From the cell containing the given text, extract its center point as (x, y) coordinate. 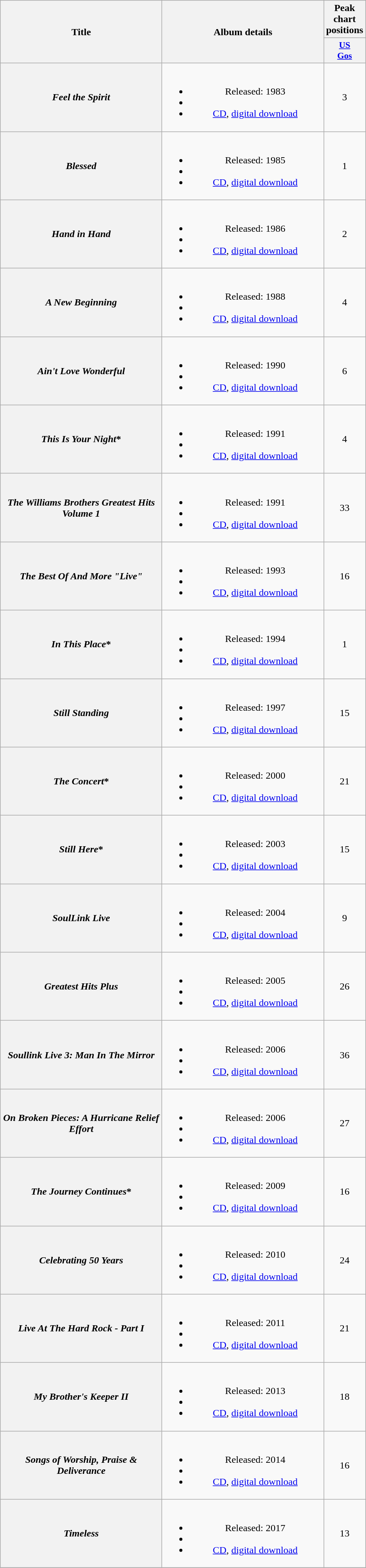
Live At The Hard Rock - Part I (81, 1328)
Released: 2013CD, digital download (243, 1397)
33 (345, 508)
Released: 1997CD, digital download (243, 713)
Released: 1983CD, digital download (243, 97)
6 (345, 371)
Celebrating 50 Years (81, 1260)
The Williams Brothers Greatest Hits Volume 1 (81, 508)
Still Standing (81, 713)
Soullink Live 3: Man In The Mirror (81, 1055)
Hand in Hand (81, 234)
9 (345, 918)
Released: 2017CD, digital download (243, 1534)
Blessed (81, 165)
Released: 2005CD, digital download (243, 987)
Ain't Love Wonderful (81, 371)
Released: 2000CD, digital download (243, 781)
Released: 1985CD, digital download (243, 165)
Feel the Spirit (81, 97)
Released: 2009CD, digital download (243, 1191)
The Best Of And More "Live" (81, 576)
36 (345, 1055)
Released: 2011CD, digital download (243, 1328)
The Journey Continues* (81, 1191)
Still Here* (81, 850)
This Is Your Night* (81, 439)
In This Place* (81, 644)
Released: 1988CD, digital download (243, 302)
On Broken Pieces: A Hurricane Relief Effort (81, 1123)
Released: 1986CD, digital download (243, 234)
Released: 2010CD, digital download (243, 1260)
Timeless (81, 1534)
18 (345, 1397)
Released: 2004CD, digital download (243, 918)
Songs of Worship, Praise & Deliverance (81, 1465)
SoulLink Live (81, 918)
24 (345, 1260)
3 (345, 97)
Released: 2003CD, digital download (243, 850)
USGos (345, 51)
A New Beginning (81, 302)
27 (345, 1123)
13 (345, 1534)
Title (81, 32)
Released: 1990CD, digital download (243, 371)
Peak chart positions (345, 19)
Album details (243, 32)
Released: 2014CD, digital download (243, 1465)
My Brother's Keeper II (81, 1397)
Released: 1993CD, digital download (243, 576)
Released: 1994CD, digital download (243, 644)
26 (345, 987)
Greatest Hits Plus (81, 987)
The Concert* (81, 781)
2 (345, 234)
